Return [X, Y] of the center of cell containing provided text 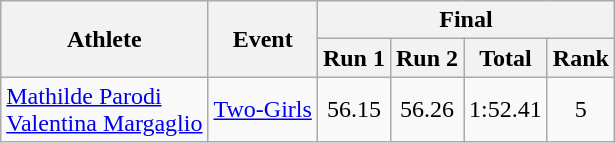
56.26 [426, 110]
Rank [580, 58]
Athlete [104, 39]
5 [580, 110]
Event [262, 39]
Two-Girls [262, 110]
Mathilde ParodiValentina Margaglio [104, 110]
56.15 [354, 110]
Run 2 [426, 58]
1:52.41 [506, 110]
Total [506, 58]
Final [466, 20]
Run 1 [354, 58]
